Determine the [X, Y] coordinate at the center of the cell enclosing the given text.  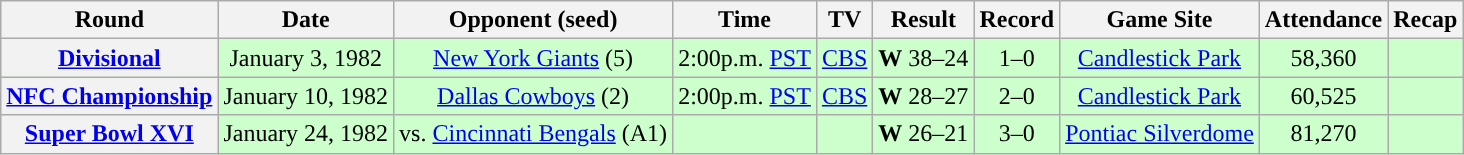
3–0 [1017, 134]
Recap [1426, 20]
Dallas Cowboys (2) [534, 96]
Game Site [1160, 20]
Attendance [1323, 20]
2–0 [1017, 96]
January 24, 1982 [306, 134]
Time [745, 20]
NFC Championship [110, 96]
January 10, 1982 [306, 96]
vs. Cincinnati Bengals (A1) [534, 134]
Pontiac Silverdome [1160, 134]
Result [924, 20]
81,270 [1323, 134]
Round [110, 20]
W 26–21 [924, 134]
Super Bowl XVI [110, 134]
New York Giants (5) [534, 58]
W 28–27 [924, 96]
60,525 [1323, 96]
Divisional [110, 58]
1–0 [1017, 58]
Opponent (seed) [534, 20]
January 3, 1982 [306, 58]
58,360 [1323, 58]
TV [844, 20]
Record [1017, 20]
Date [306, 20]
W 38–24 [924, 58]
